Determine the [X, Y] coordinate at the center of the cell enclosing the given text.  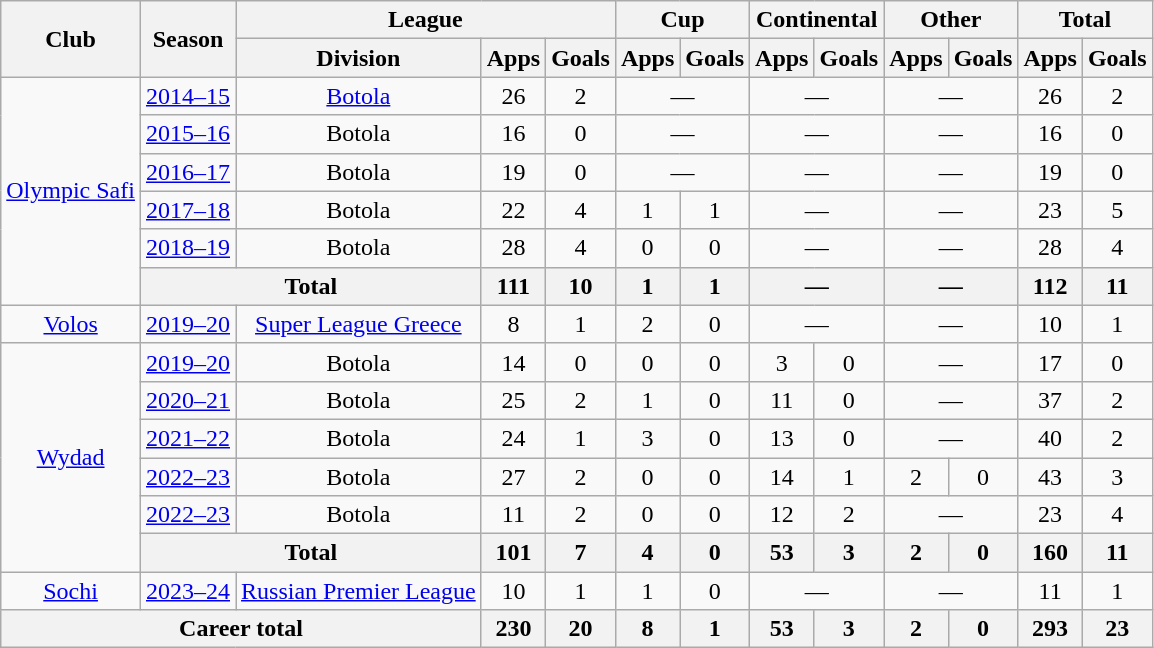
Cup [682, 20]
27 [513, 477]
Olympic Safi [71, 191]
17 [1050, 362]
230 [513, 629]
37 [1050, 400]
20 [581, 629]
2017–18 [188, 210]
22 [513, 210]
12 [782, 515]
40 [1050, 438]
293 [1050, 629]
League [426, 20]
Volos [71, 324]
43 [1050, 477]
Wydad [71, 457]
2023–24 [188, 591]
160 [1050, 553]
Other [951, 20]
2020–21 [188, 400]
Sochi [71, 591]
7 [581, 553]
2021–22 [188, 438]
24 [513, 438]
Career total [241, 629]
13 [782, 438]
112 [1050, 286]
2014–15 [188, 96]
101 [513, 553]
5 [1117, 210]
Russian Premier League [359, 591]
Division [359, 58]
Continental [817, 20]
2018–19 [188, 248]
Season [188, 39]
2015–16 [188, 134]
2016–17 [188, 172]
111 [513, 286]
Club [71, 39]
25 [513, 400]
Super League Greece [359, 324]
